Identify which cell holds the provided text, then report its [X, Y] central coordinate. 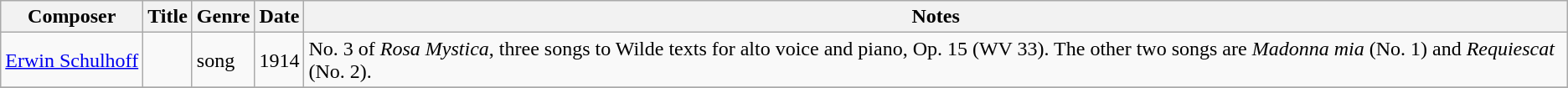
Title [168, 17]
Composer [72, 17]
Erwin Schulhoff [72, 60]
1914 [280, 60]
Date [280, 17]
song [223, 60]
Notes [936, 17]
Genre [223, 17]
